From the cell containing the given text, extract its center point as [X, Y] coordinate. 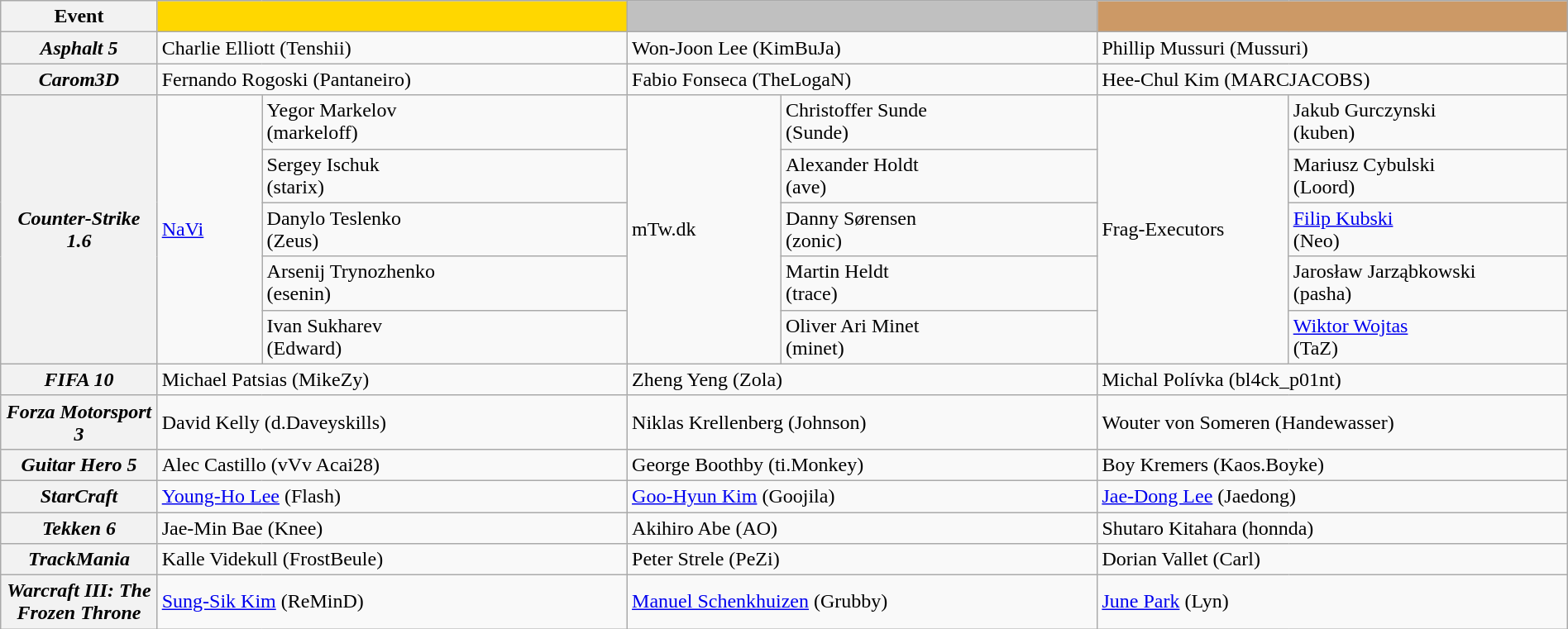
Michal Polívka (bl4ck_p01nt) [1332, 379]
Charlie Elliott (Tenshii) [392, 48]
Wouter von Someren (Handewasser) [1332, 422]
Fernando Rogoski (Pantaneiro) [392, 79]
Wiktor Wojtas(TaZ) [1427, 337]
Peter Strele (PeZi) [863, 560]
Shutaro Kitahara (honnda) [1332, 528]
Christoffer Sunde (Sunde) [939, 122]
Dorian Vallet (Carl) [1332, 560]
Won-Joon Lee (KimBuJa) [863, 48]
Jakub Gurczynski(kuben) [1427, 122]
Goo-Hyun Kim (Goojila) [863, 496]
Tekken 6 [79, 528]
Ivan Sukharev(Edward) [445, 337]
Event [79, 17]
Zheng Yeng (Zola) [863, 379]
NaVi [210, 230]
Phillip Mussuri (Mussuri) [1332, 48]
Arsenij Trynozhenko(esenin) [445, 283]
mTw.dk [705, 230]
Asphalt 5 [79, 48]
George Boothby (ti.Monkey) [863, 465]
StarCraft [79, 496]
TrackMania [79, 560]
Young-Ho Lee (Flash) [392, 496]
Akihiro Abe (AO) [863, 528]
Frag-Executors [1193, 230]
Manuel Schenkhuizen (Grubby) [863, 602]
David Kelly (d.Daveyskills) [392, 422]
Carom3D [79, 79]
Jae-Min Bae (Knee) [392, 528]
Filip Kubski(Neo) [1427, 230]
Niklas Krellenberg (Johnson) [863, 422]
Alexander Holdt(ave) [939, 175]
Guitar Hero 5 [79, 465]
Sung-Sik Kim (ReMinD) [392, 602]
Hee-Chul Kim (MARCJACOBS) [1332, 79]
Mariusz Cybulski (Loord) [1427, 175]
Danylo Teslenko(Zeus) [445, 230]
Warcraft III: The Frozen Throne [79, 602]
Jae-Dong Lee (Jaedong) [1332, 496]
Forza Motorsport 3 [79, 422]
FIFA 10 [79, 379]
Sergey Ischuk(starix) [445, 175]
Jarosław Jarząbkowski(pasha) [1427, 283]
Michael Patsias (MikeZy) [392, 379]
Oliver Ari Minet (minet) [939, 337]
Fabio Fonseca (TheLogaN) [863, 79]
Danny Sørensen(zonic) [939, 230]
Kalle Videkull (FrostBeule) [392, 560]
June Park (Lyn) [1332, 602]
Yegor Markelov(markeloff) [445, 122]
Counter-Strike 1.6 [79, 230]
Alec Castillo (vVv Acai28) [392, 465]
Martin Heldt (trace) [939, 283]
Boy Kremers (Kaos.Boyke) [1332, 465]
